Return the [x, y] coordinate for the center point of the cell that contains the specified text.  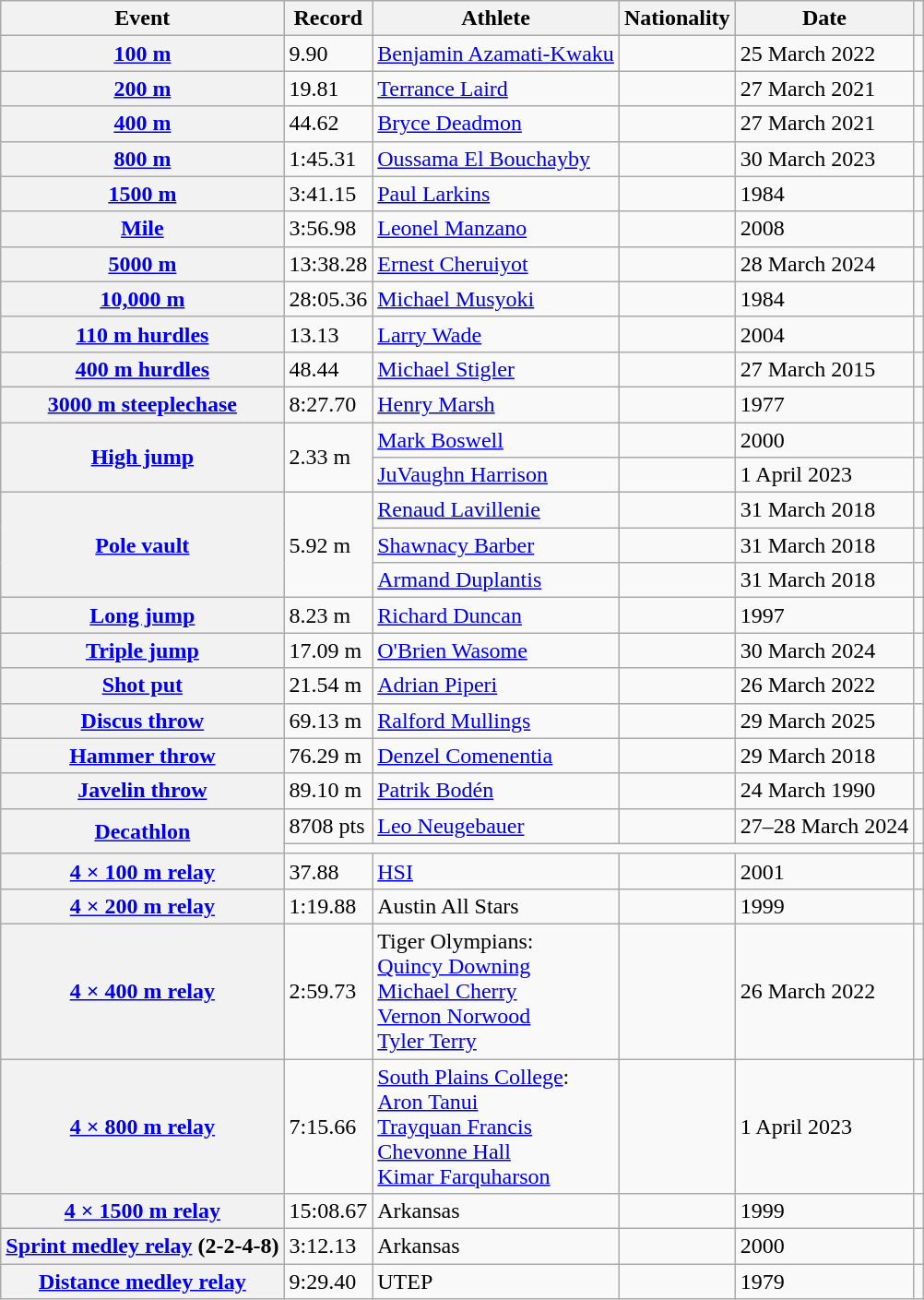
4 × 100 m relay [142, 871]
27–28 March 2024 [824, 826]
High jump [142, 458]
29 March 2025 [824, 721]
89.10 m [328, 791]
4 × 400 m relay [142, 991]
Decathlon [142, 830]
4 × 800 m relay [142, 1127]
Michael Musyoki [496, 299]
3000 m steeplechase [142, 404]
1979 [824, 1282]
100 m [142, 54]
Date [824, 18]
Sprint medley relay (2-2-4-8) [142, 1246]
13:38.28 [328, 264]
76.29 m [328, 756]
25 March 2022 [824, 54]
2:59.73 [328, 991]
Terrance Laird [496, 89]
5.92 m [328, 545]
1997 [824, 615]
Austin All Stars [496, 906]
Athlete [496, 18]
Mark Boswell [496, 440]
3:12.13 [328, 1246]
Pole vault [142, 545]
400 m hurdles [142, 369]
44.62 [328, 124]
1977 [824, 404]
2.33 m [328, 458]
Distance medley relay [142, 1282]
Adrian Piperi [496, 686]
69.13 m [328, 721]
19.81 [328, 89]
Event [142, 18]
30 March 2023 [824, 159]
8708 pts [328, 826]
10,000 m [142, 299]
Tiger Olympians:Quincy DowningMichael CherryVernon NorwoodTyler Terry [496, 991]
5000 m [142, 264]
Record [328, 18]
Javelin throw [142, 791]
8.23 m [328, 615]
Patrik Bodén [496, 791]
Ralford Mullings [496, 721]
South Plains College:Aron TanuiTrayquan FrancisChevonne HallKimar Farquharson [496, 1127]
Hammer throw [142, 756]
30 March 2024 [824, 650]
37.88 [328, 871]
Discus throw [142, 721]
9:29.40 [328, 1282]
Henry Marsh [496, 404]
Armand Duplantis [496, 580]
Mile [142, 229]
29 March 2018 [824, 756]
8:27.70 [328, 404]
Bryce Deadmon [496, 124]
Denzel Comenentia [496, 756]
Shawnacy Barber [496, 545]
7:15.66 [328, 1127]
13.13 [328, 334]
400 m [142, 124]
Ernest Cheruiyot [496, 264]
15:08.67 [328, 1211]
Long jump [142, 615]
3:56.98 [328, 229]
17.09 m [328, 650]
O'Brien Wasome [496, 650]
4 × 1500 m relay [142, 1211]
800 m [142, 159]
Shot put [142, 686]
2001 [824, 871]
Triple jump [142, 650]
Renaud Lavillenie [496, 510]
HSI [496, 871]
28:05.36 [328, 299]
Richard Duncan [496, 615]
UTEP [496, 1282]
Larry Wade [496, 334]
1:19.88 [328, 906]
Leonel Manzano [496, 229]
Michael Stigler [496, 369]
48.44 [328, 369]
4 × 200 m relay [142, 906]
9.90 [328, 54]
1:45.31 [328, 159]
2004 [824, 334]
JuVaughn Harrison [496, 475]
Leo Neugebauer [496, 826]
27 March 2015 [824, 369]
Benjamin Azamati-Kwaku [496, 54]
2008 [824, 229]
28 March 2024 [824, 264]
21.54 m [328, 686]
24 March 1990 [824, 791]
200 m [142, 89]
3:41.15 [328, 194]
Oussama El Bouchayby [496, 159]
1500 m [142, 194]
110 m hurdles [142, 334]
Nationality [677, 18]
Paul Larkins [496, 194]
